Return [X, Y] of the center of cell containing provided text 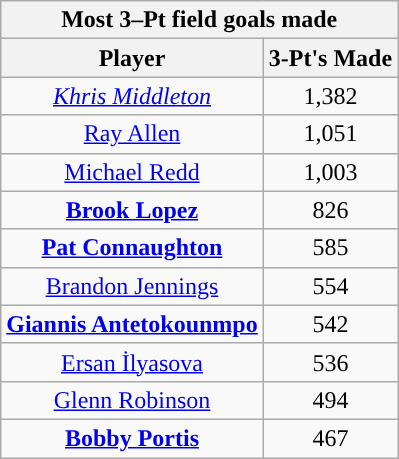
Giannis Antetokounmpo [132, 324]
1,051 [330, 134]
467 [330, 438]
Ersan İlyasova [132, 362]
Ray Allen [132, 134]
Pat Connaughton [132, 248]
494 [330, 400]
542 [330, 324]
1,003 [330, 172]
Brandon Jennings [132, 286]
1,382 [330, 96]
Most 3–Pt field goals made [200, 20]
Bobby Portis [132, 438]
3-Pt's Made [330, 58]
826 [330, 210]
Player [132, 58]
Khris Middleton [132, 96]
554 [330, 286]
536 [330, 362]
Brook Lopez [132, 210]
Michael Redd [132, 172]
Glenn Robinson [132, 400]
585 [330, 248]
